Extract the [x, y] coordinate from the center of the cell holding the provided text.  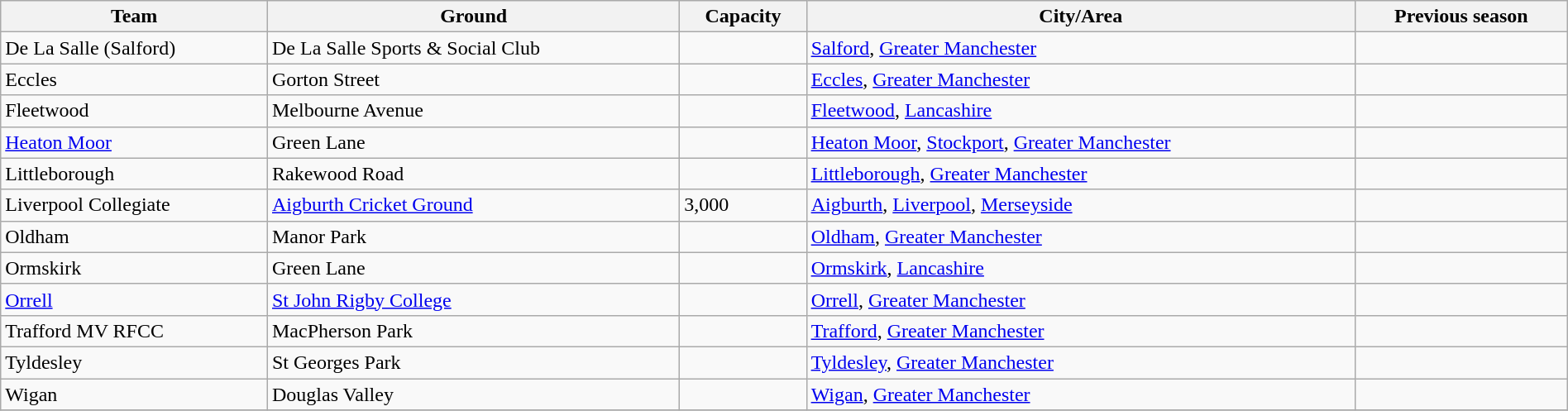
Wigan [134, 394]
Salford, Greater Manchester [1080, 48]
Orrell [134, 299]
Capacity [743, 17]
Team [134, 17]
Ormskirk [134, 268]
Fleetwood, Lancashire [1080, 111]
Heaton Moor, Stockport, Greater Manchester [1080, 142]
Trafford, Greater Manchester [1080, 331]
Gorton Street [473, 79]
Manor Park [473, 237]
Rakewood Road [473, 174]
MacPherson Park [473, 331]
Eccles [134, 79]
Heaton Moor [134, 142]
City/Area [1080, 17]
St Georges Park [473, 362]
Eccles, Greater Manchester [1080, 79]
Trafford MV RFCC [134, 331]
Ormskirk, Lancashire [1080, 268]
Oldham [134, 237]
Wigan, Greater Manchester [1080, 394]
3,000 [743, 205]
Melbourne Avenue [473, 111]
St John Rigby College [473, 299]
Tyldesley [134, 362]
Littleborough [134, 174]
Liverpool Collegiate [134, 205]
Douglas Valley [473, 394]
Tyldesley, Greater Manchester [1080, 362]
Orrell, Greater Manchester [1080, 299]
Littleborough, Greater Manchester [1080, 174]
De La Salle (Salford) [134, 48]
Oldham, Greater Manchester [1080, 237]
Aigburth, Liverpool, Merseyside [1080, 205]
Previous season [1460, 17]
Fleetwood [134, 111]
De La Salle Sports & Social Club [473, 48]
Ground [473, 17]
Aigburth Cricket Ground [473, 205]
